From the cell containing the given text, extract its center point as (X, Y) coordinate. 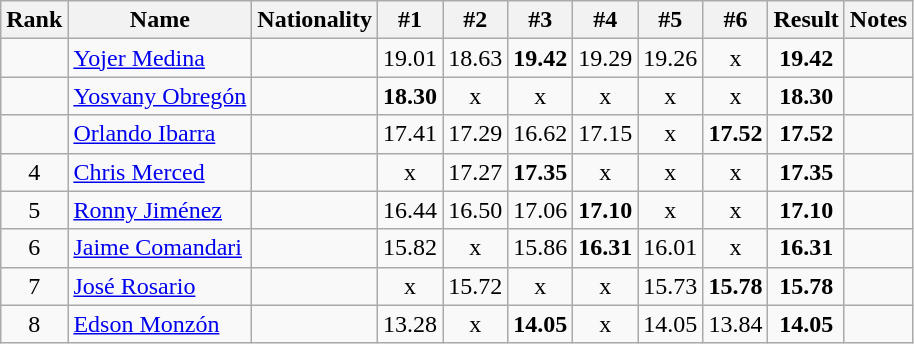
5 (34, 210)
16.44 (410, 210)
15.72 (476, 286)
16.01 (670, 248)
6 (34, 248)
Ronny Jiménez (160, 210)
17.41 (410, 134)
15.73 (670, 286)
17.27 (476, 172)
19.29 (606, 58)
17.15 (606, 134)
8 (34, 324)
13.84 (736, 324)
Yosvany Obregón (160, 96)
Yojer Medina (160, 58)
Nationality (315, 20)
#3 (540, 20)
4 (34, 172)
José Rosario (160, 286)
Orlando Ibarra (160, 134)
Name (160, 20)
Edson Monzón (160, 324)
Chris Merced (160, 172)
#2 (476, 20)
17.06 (540, 210)
19.26 (670, 58)
Result (806, 20)
#5 (670, 20)
#1 (410, 20)
7 (34, 286)
18.63 (476, 58)
15.86 (540, 248)
#4 (606, 20)
19.01 (410, 58)
17.29 (476, 134)
#6 (736, 20)
16.50 (476, 210)
Rank (34, 20)
13.28 (410, 324)
16.62 (540, 134)
Jaime Comandari (160, 248)
15.82 (410, 248)
Notes (878, 20)
